Pinpoint the cell where the given text exists, returning its (x, y) midpoint coordinate. 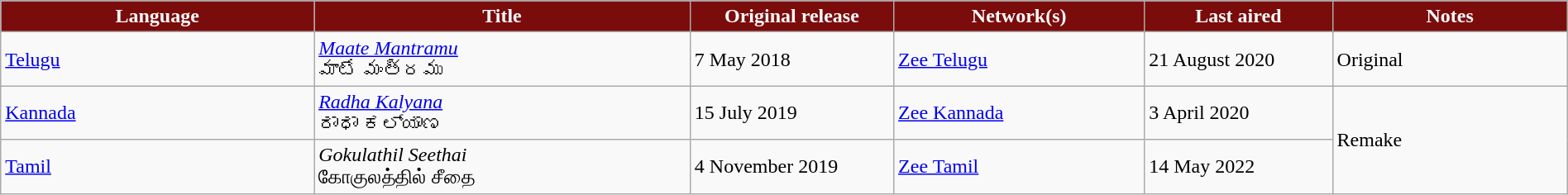
Kannada (157, 112)
Zee Tamil (1019, 167)
7 May 2018 (791, 59)
Maate Mantramu మాటే మంత్రము (503, 59)
Telugu (157, 59)
Original (1450, 59)
4 November 2019 (791, 167)
15 July 2019 (791, 112)
Gokulathil Seethai கோகுலத்தில் சீதை (503, 167)
Original release (791, 17)
Language (157, 17)
Remake (1450, 140)
Tamil (157, 167)
3 April 2020 (1239, 112)
14 May 2022 (1239, 167)
Zee Kannada (1019, 112)
Zee Telugu (1019, 59)
Title (503, 17)
Last aired (1239, 17)
21 August 2020 (1239, 59)
Radha Kalyana ರಾಧಾ ಕಲ್ಯಾಣ (503, 112)
Notes (1450, 17)
Network(s) (1019, 17)
